Output the (X, Y) coordinate of the center of the cell containing the given text.  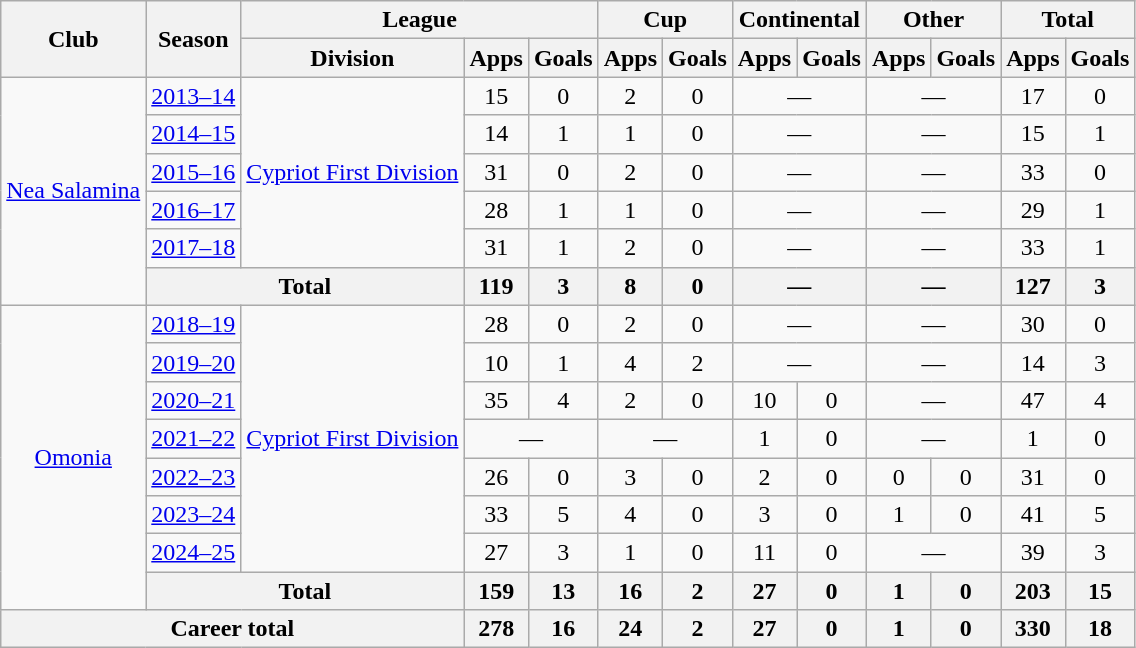
24 (630, 629)
330 (1033, 629)
League (420, 20)
Club (74, 39)
8 (630, 286)
2018–19 (194, 324)
127 (1033, 286)
2014–15 (194, 134)
203 (1033, 591)
47 (1033, 400)
13 (563, 591)
2016–17 (194, 210)
2024–25 (194, 553)
17 (1033, 96)
2015–16 (194, 172)
Omonia (74, 457)
26 (496, 477)
30 (1033, 324)
2022–23 (194, 477)
2017–18 (194, 248)
2020–21 (194, 400)
2013–14 (194, 96)
119 (496, 286)
Other (933, 20)
2019–20 (194, 362)
Continental (799, 20)
39 (1033, 553)
35 (496, 400)
41 (1033, 515)
278 (496, 629)
159 (496, 591)
Division (352, 58)
Cup (665, 20)
11 (764, 553)
29 (1033, 210)
2023–24 (194, 515)
Season (194, 39)
2021–22 (194, 438)
Career total (232, 629)
Nea Salamina (74, 191)
18 (1100, 629)
